Return the [X, Y] coordinate for the center point of the cell that contains the specified text.  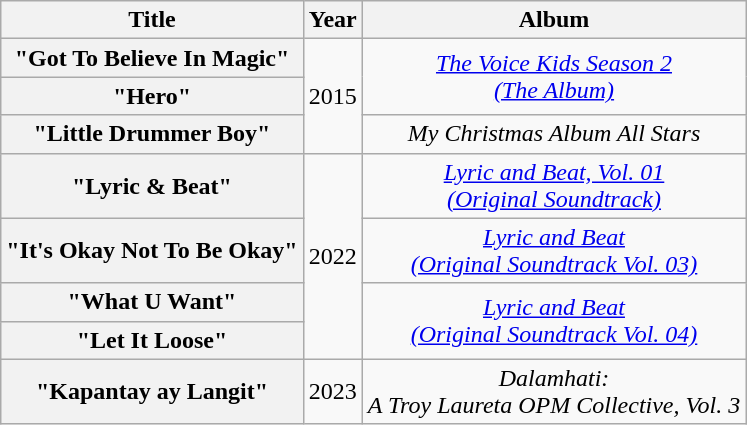
Lyric and Beat (Original Soundtrack Vol. 04) [554, 321]
Title [152, 20]
"Hero" [152, 96]
"Got To Believe In Magic" [152, 58]
My Christmas Album All Stars [554, 134]
Year [332, 20]
Dalamhati:A Troy Laureta OPM Collective, Vol. 3 [554, 392]
Lyric and Beat, Vol. 01 (Original Soundtrack) [554, 186]
"Little Drummer Boy" [152, 134]
Album [554, 20]
2015 [332, 96]
2023 [332, 392]
"Let It Loose" [152, 340]
"Kapantay ay Langit" [152, 392]
"Lyric & Beat" [152, 186]
The Voice Kids Season 2(The Album) [554, 77]
2022 [332, 256]
Lyric and Beat (Original Soundtrack Vol. 03) [554, 250]
"What U Want" [152, 302]
"It's Okay Not To Be Okay" [152, 250]
